Capture the cell that displays the provided text and extract its (x, y) central coordinate. 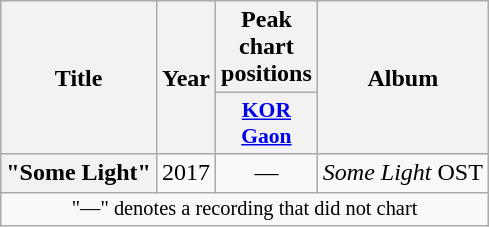
"—" denotes a recording that did not chart (245, 209)
Year (186, 78)
2017 (186, 173)
Title (79, 78)
— (267, 173)
Peak chartpositions (267, 47)
KORGaon (267, 124)
"Some Light" (79, 173)
Album (402, 78)
Some Light OST (402, 173)
